For the text-containing cell, return its midpoint in (x, y) coordinate format. 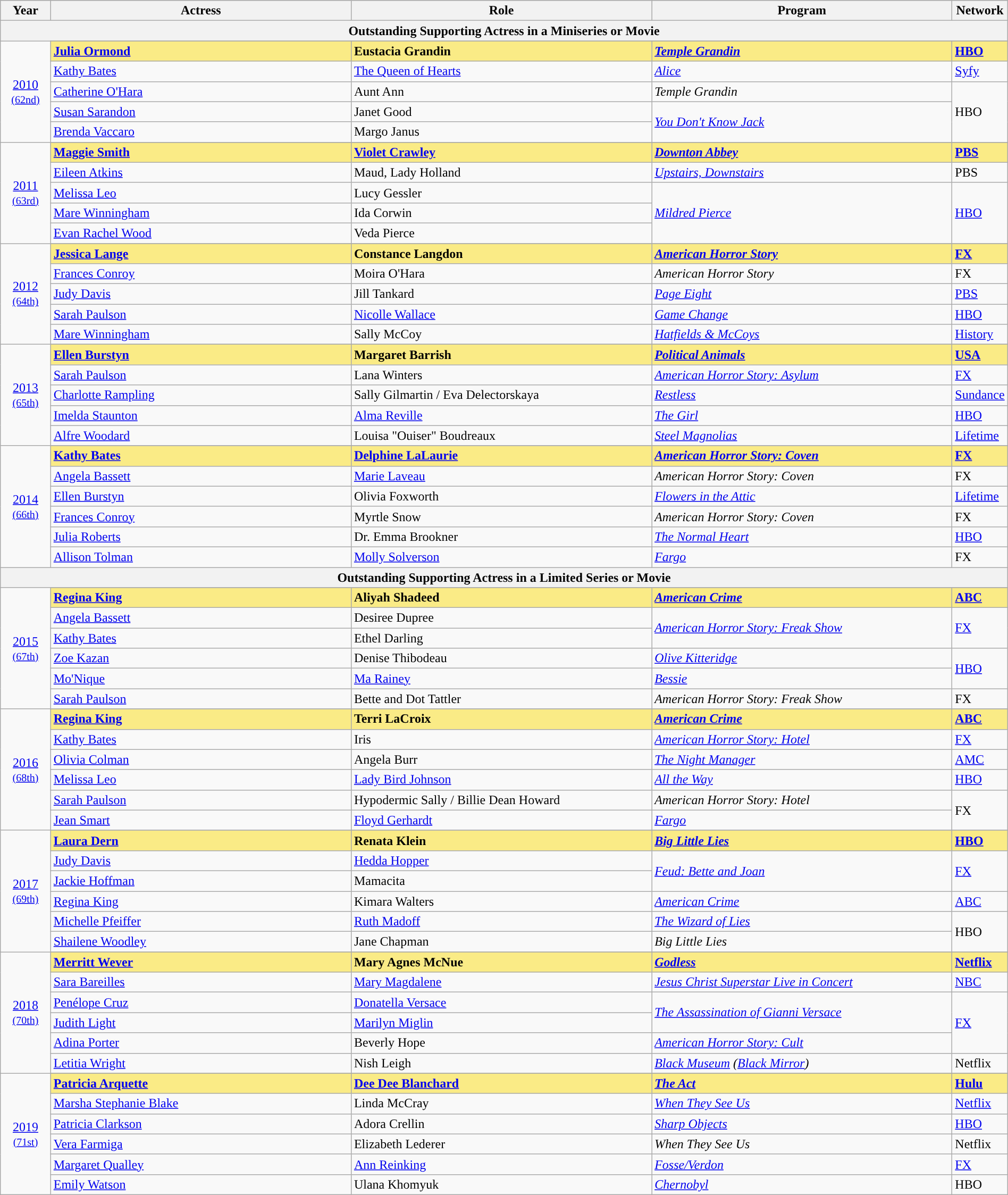
Downton Abbey (802, 152)
USA (980, 355)
The Girl (802, 415)
Floyd Gerhardt (501, 820)
The Wizard of Lies (802, 922)
Dee Dee Blanchard (501, 1083)
2011(63rd) (26, 193)
Eustacia Grandin (501, 51)
2017(69th) (26, 891)
Alfre Woodard (201, 436)
Patricia Arquette (201, 1083)
Hypodermic Sally / Billie Dean Howard (501, 800)
Flowers in the Attic (802, 496)
Feud: Bette and Joan (802, 871)
Margo Janus (501, 132)
Margaret Barrish (501, 355)
Sally Gilmartin / Eva Delectorskaya (501, 395)
Susan Sarandon (201, 112)
Ruth Madoff (501, 922)
Jean Smart (201, 820)
Mildred Pierce (802, 213)
Olive Kitteridge (802, 658)
Syfy (980, 71)
Myrtle Snow (501, 516)
Marie Laveau (501, 476)
Ida Corwin (501, 213)
Julia Roberts (201, 537)
2012(64th) (26, 294)
2016(68th) (26, 770)
Hatfields & McCoys (802, 335)
Role (501, 11)
AMC (980, 759)
Denise Thibodeau (501, 658)
Letitia Wright (201, 1063)
Angela Burr (501, 759)
Louisa "Ouiser" Boudreaux (501, 436)
Charlotte Rampling (201, 395)
NBC (980, 982)
Outstanding Supporting Actress in a Limited Series or Movie (504, 577)
All the Way (802, 780)
Godless (802, 962)
Page Eight (802, 294)
Game Change (802, 314)
Restless (802, 395)
The Assassination of Gianni Versace (802, 1013)
Jessica Lange (201, 254)
Maggie Smith (201, 152)
Molly Solverson (501, 557)
Hedda Hopper (501, 860)
Evan Rachel Wood (201, 233)
Patricia Clarkson (201, 1124)
Sara Bareilles (201, 982)
Steel Magnolias (802, 436)
American Horror Story: Cult (802, 1043)
Constance Langdon (501, 254)
Aunt Ann (501, 91)
Chernobyl (802, 1184)
Laura Dern (201, 840)
Imelda Staunton (201, 415)
Veda Pierce (501, 233)
Maud, Lady Holland (501, 172)
The Act (802, 1083)
Sundance (980, 395)
Elizabeth Lederer (501, 1144)
Dr. Emma Brookner (501, 537)
Brenda Vaccaro (201, 132)
You Don't Know Jack (802, 122)
Sally McCoy (501, 335)
Judith Light (201, 1023)
Linda McCray (501, 1104)
Mary Agnes McNue (501, 962)
The Queen of Hearts (501, 71)
Bessie (802, 679)
Mary Magdalene (501, 982)
Actress (201, 11)
Ma Rainey (501, 679)
Network (980, 11)
Program (802, 11)
2018(70th) (26, 1013)
2010(62nd) (26, 91)
Ulana Khomyuk (501, 1184)
Iris (501, 739)
The Night Manager (802, 759)
Fosse/Verdon (802, 1164)
Hulu (980, 1083)
Renata Klein (501, 840)
Julia Ormond (201, 51)
Margaret Qualley (201, 1164)
Violet Crawley (501, 152)
American Horror Story: Asylum (802, 375)
The Normal Heart (802, 537)
Michelle Pfeiffer (201, 922)
Emily Watson (201, 1184)
Sharp Objects (802, 1124)
Ethel Darling (501, 638)
Janet Good (501, 112)
Moira O'Hara (501, 274)
Black Museum (Black Mirror) (802, 1063)
Alma Reville (501, 415)
Aliyah Shadeed (501, 598)
Adora Crellin (501, 1124)
Alice (802, 71)
2013(65th) (26, 395)
Ann Reinking (501, 1164)
History (980, 335)
Year (26, 11)
Penélope Cruz (201, 1002)
Political Animals (802, 355)
Lady Bird Johnson (501, 780)
Jesus Christ Superstar Live in Concert (802, 982)
Eileen Atkins (201, 172)
Donatella Versace (501, 1002)
Marilyn Miglin (501, 1023)
Terri LaCroix (501, 719)
Outstanding Supporting Actress in a Miniseries or Movie (504, 31)
2014(66th) (26, 506)
Zoe Kazan (201, 658)
Olivia Colman (201, 759)
Beverly Hope (501, 1043)
Desiree Dupree (501, 618)
Jackie Hoffman (201, 881)
Delphine LaLaurie (501, 456)
2015(67th) (26, 648)
Shailene Woodley (201, 942)
Mamacita (501, 881)
2019(71st) (26, 1134)
Allison Tolman (201, 557)
Vera Farmiga (201, 1144)
Lana Winters (501, 375)
Catherine O'Hara (201, 91)
Marsha Stephanie Blake (201, 1104)
Nish Leigh (501, 1063)
Jane Chapman (501, 942)
Jill Tankard (501, 294)
Nicolle Wallace (501, 314)
Kimara Walters (501, 901)
Adina Porter (201, 1043)
Mo'Nique (201, 679)
Olivia Foxworth (501, 496)
Merritt Wever (201, 962)
Upstairs, Downstairs (802, 172)
Bette and Dot Tattler (501, 699)
Lucy Gessler (501, 193)
